Output the [X, Y] coordinate of the center of the cell containing the given text.  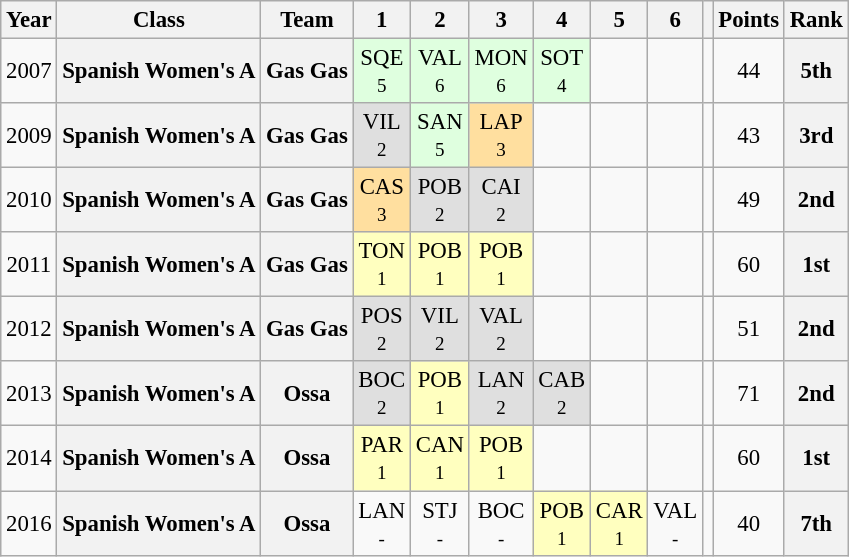
1 [382, 20]
MON6 [501, 72]
51 [748, 330]
2013 [29, 394]
CAR1 [618, 524]
3rd [816, 136]
44 [748, 72]
SOT4 [562, 72]
2014 [29, 458]
2010 [29, 200]
40 [748, 524]
LAN2 [501, 394]
LAN- [382, 524]
2011 [29, 264]
2009 [29, 136]
5th [816, 72]
Class [159, 20]
Rank [816, 20]
2 [440, 20]
71 [748, 394]
POS2 [382, 330]
3 [501, 20]
BOC2 [382, 394]
Team [307, 20]
CAI2 [501, 200]
6 [675, 20]
5 [618, 20]
VAL2 [501, 330]
2007 [29, 72]
7th [816, 524]
VAL6 [440, 72]
4 [562, 20]
TON1 [382, 264]
Year [29, 20]
CAN1 [440, 458]
2016 [29, 524]
POB2 [440, 200]
CAB2 [562, 394]
SQE5 [382, 72]
Points [748, 20]
STJ- [440, 524]
CAS3 [382, 200]
PAR1 [382, 458]
BOC- [501, 524]
LAP3 [501, 136]
VAL- [675, 524]
49 [748, 200]
SAN5 [440, 136]
43 [748, 136]
2012 [29, 330]
